Scan for the cell matching the given text and deliver its [x, y] coordinate at center. 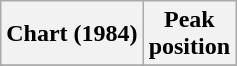
Peakposition [189, 34]
Chart (1984) [72, 34]
